For the text-containing cell, return its midpoint in [x, y] coordinate format. 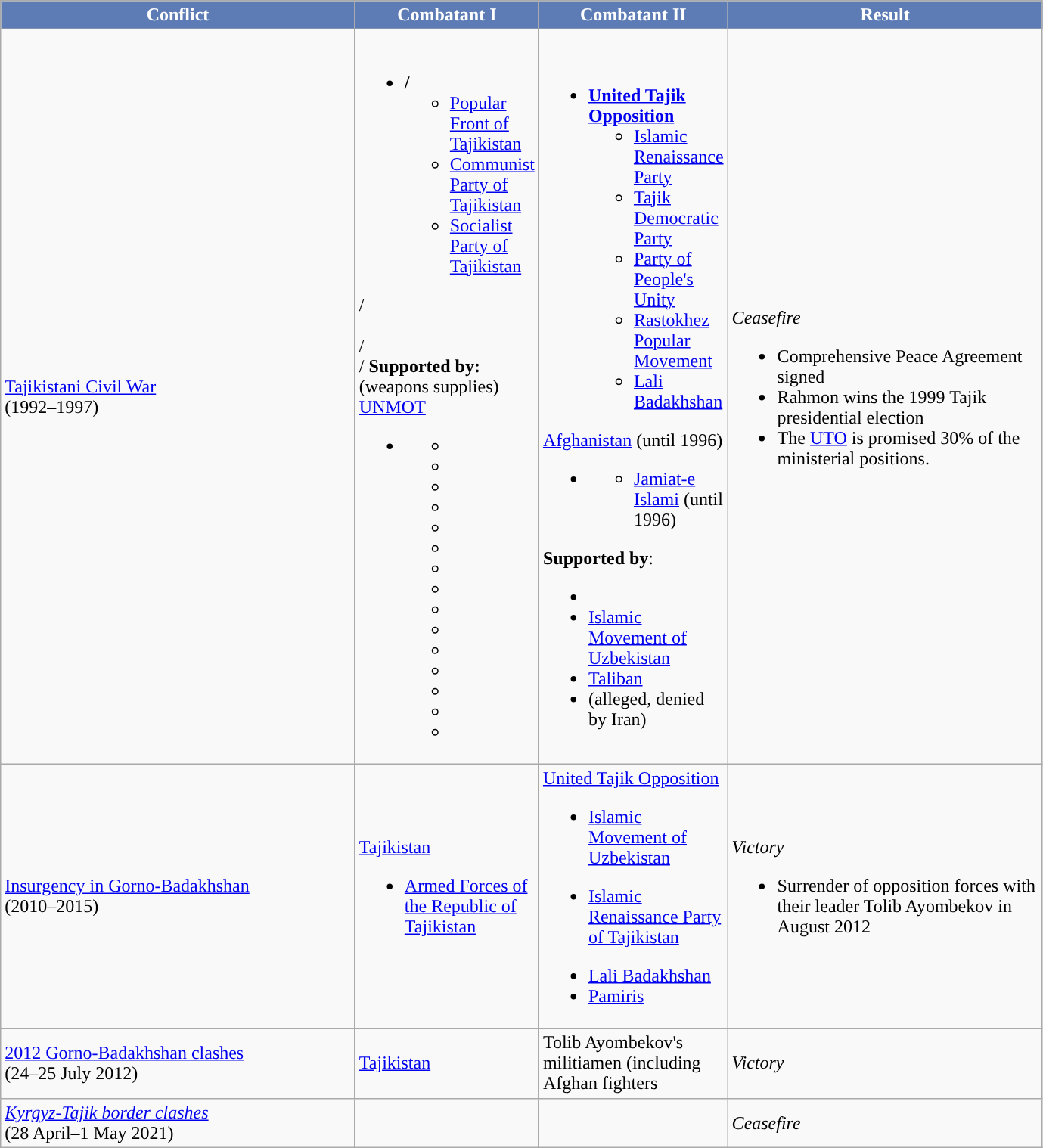
Result [885, 15]
Tajikistani Civil War(1992–1997) [178, 396]
TajikistanArmed Forces of the Republic of Tajikistan [446, 896]
Combatant II [633, 15]
Conflict [178, 15]
Victory [885, 1063]
/Popular Front of Tajikistan Communist Party of TajikistanSocialist Party of Tajikistan/ / / Supported by: (weapons supplies) UNMOT [446, 396]
Insurgency in Gorno-Badakhshan(2010–2015) [178, 896]
United Tajik Opposition Islamic Movement of Uzbekistan Islamic Renaissance Party of Tajikistan Lali Badakhshan Pamiris [633, 896]
2012 Gorno-Badakhshan clashes(24–25 July 2012) [178, 1063]
VictorySurrender of opposition forces with their leader Tolib Ayombekov in August 2012 [885, 896]
Tolib Ayombekov's militiamen (including Afghan fighters [633, 1063]
Tajikistan [446, 1063]
CeasefireComprehensive Peace Agreement signedRahmon wins the 1999 Tajik presidential electionThe UTO is promised 30% of the ministerial positions. [885, 396]
Kyrgyz-Tajik border clashes(28 April–1 May 2021) [178, 1122]
Combatant I [446, 15]
Ceasefire [885, 1122]
